Pinpoint the cell where the given text exists, returning its (X, Y) midpoint coordinate. 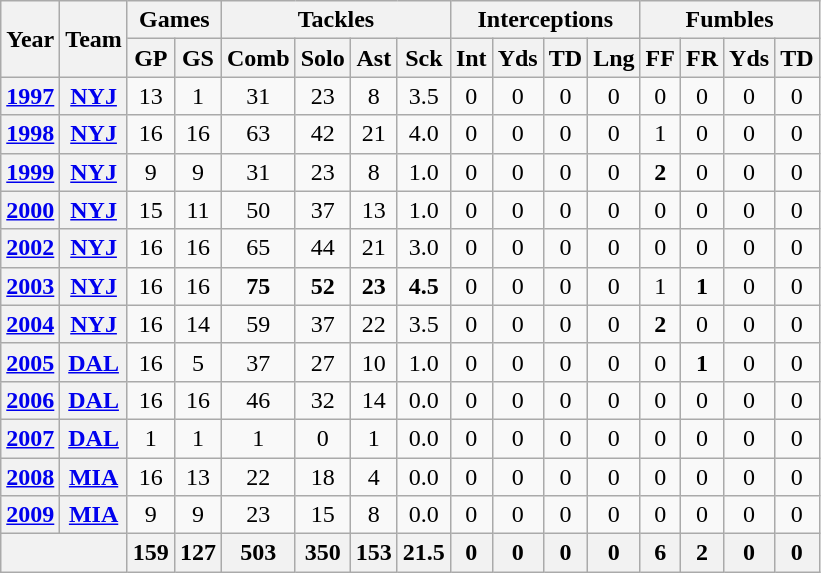
44 (322, 248)
Team (94, 39)
27 (322, 362)
Int (471, 58)
6 (660, 553)
2000 (30, 210)
2009 (30, 515)
4.5 (424, 286)
Ast (374, 58)
1997 (30, 96)
2008 (30, 477)
Sck (424, 58)
46 (258, 400)
42 (322, 134)
159 (150, 553)
GS (198, 58)
2003 (30, 286)
127 (198, 553)
350 (322, 553)
5 (198, 362)
21.5 (424, 553)
FR (702, 58)
GP (150, 58)
Fumbles (730, 20)
Interceptions (545, 20)
Comb (258, 58)
3.0 (424, 248)
63 (258, 134)
Lng (614, 58)
4.0 (424, 134)
10 (374, 362)
503 (258, 553)
2005 (30, 362)
4 (374, 477)
11 (198, 210)
65 (258, 248)
2007 (30, 438)
50 (258, 210)
59 (258, 324)
Solo (322, 58)
153 (374, 553)
1999 (30, 172)
2006 (30, 400)
18 (322, 477)
32 (322, 400)
2002 (30, 248)
Year (30, 39)
1998 (30, 134)
2004 (30, 324)
FF (660, 58)
Games (174, 20)
Tackles (336, 20)
75 (258, 286)
52 (322, 286)
